Capture the cell that displays the provided text and extract its (x, y) central coordinate. 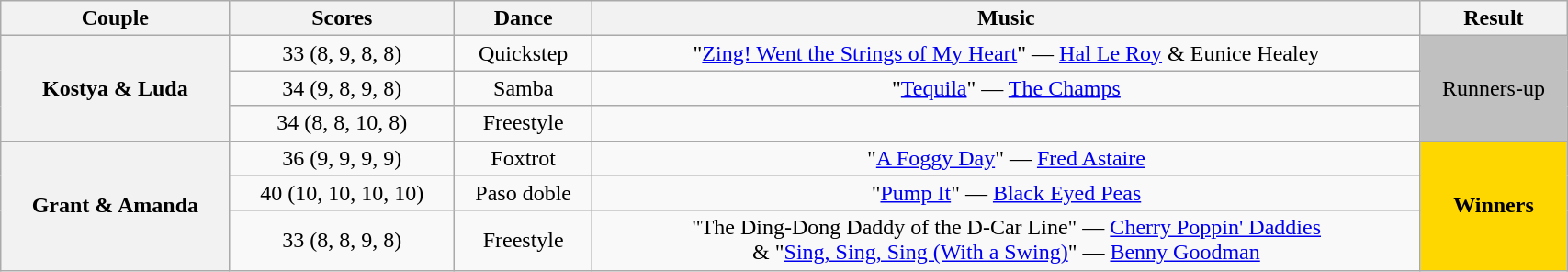
"Zing! Went the Strings of My Heart" — Hal Le Roy & Eunice Healey (1007, 53)
Quickstep (524, 53)
Samba (524, 88)
"The Ding-Dong Daddy of the D-Car Line" — Cherry Poppin' Daddies& "Sing, Sing, Sing (With a Swing)" — Benny Goodman (1007, 241)
33 (8, 8, 9, 8) (342, 241)
Couple (116, 18)
Result (1494, 18)
33 (8, 9, 8, 8) (342, 53)
Scores (342, 18)
Paso doble (524, 193)
Kostya & Luda (116, 88)
34 (8, 8, 10, 8) (342, 123)
"A Foggy Day" — Fred Astaire (1007, 158)
Dance (524, 18)
"Tequila" — The Champs (1007, 88)
Grant & Amanda (116, 206)
Winners (1494, 206)
Foxtrot (524, 158)
"Pump It" — Black Eyed Peas (1007, 193)
Runners-up (1494, 88)
34 (9, 8, 9, 8) (342, 88)
40 (10, 10, 10, 10) (342, 193)
Music (1007, 18)
36 (9, 9, 9, 9) (342, 158)
